Detect which cell encompasses the target text, then output its [X, Y] center coordinate. 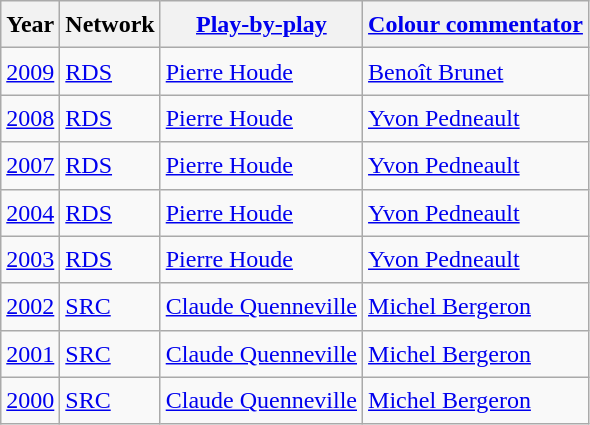
Colour commentator [476, 24]
2008 [30, 118]
2007 [30, 166]
2000 [30, 400]
Play-by-play [261, 24]
2003 [30, 260]
2004 [30, 212]
2009 [30, 72]
Year [30, 24]
2002 [30, 306]
Benoît Brunet [476, 72]
2001 [30, 354]
Network [110, 24]
